Capture the cell that displays the provided text and extract its (x, y) central coordinate. 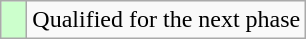
Qualified for the next phase (166, 20)
